Output the [x, y] coordinate of the center of the cell containing the given text.  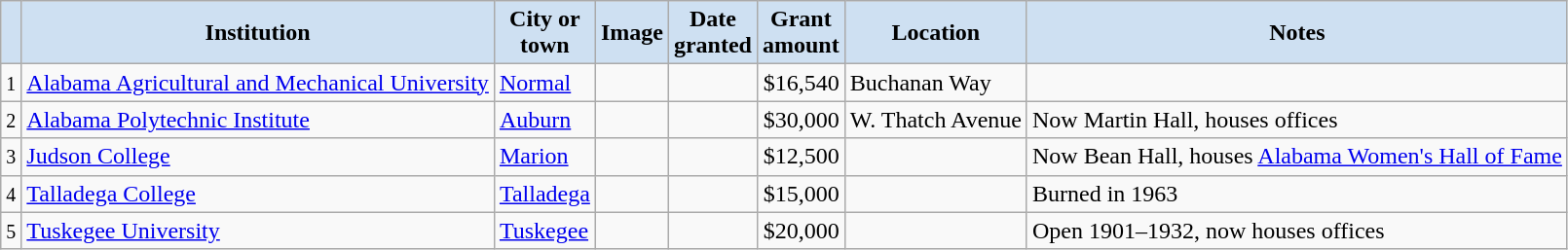
5 [12, 231]
Now Bean Hall, houses Alabama Women's Hall of Fame [1297, 157]
Now Martin Hall, houses offices [1297, 120]
Talladega [544, 194]
Tuskegee University [258, 231]
4 [12, 194]
Alabama Polytechnic Institute [258, 120]
3 [12, 157]
Burned in 1963 [1297, 194]
Normal [544, 83]
Auburn [544, 120]
Tuskegee [544, 231]
Marion [544, 157]
Image [631, 33]
1 [12, 83]
Talladega College [258, 194]
City ortown [544, 33]
Notes [1297, 33]
2 [12, 120]
Alabama Agricultural and Mechanical University [258, 83]
$16,540 [801, 83]
W. Thatch Avenue [935, 120]
Dategranted [713, 33]
Grantamount [801, 33]
$12,500 [801, 157]
Buchanan Way [935, 83]
$20,000 [801, 231]
Institution [258, 33]
$15,000 [801, 194]
$30,000 [801, 120]
Location [935, 33]
Open 1901–1932, now houses offices [1297, 231]
Judson College [258, 157]
